Capture the cell that displays the provided text and extract its (x, y) central coordinate. 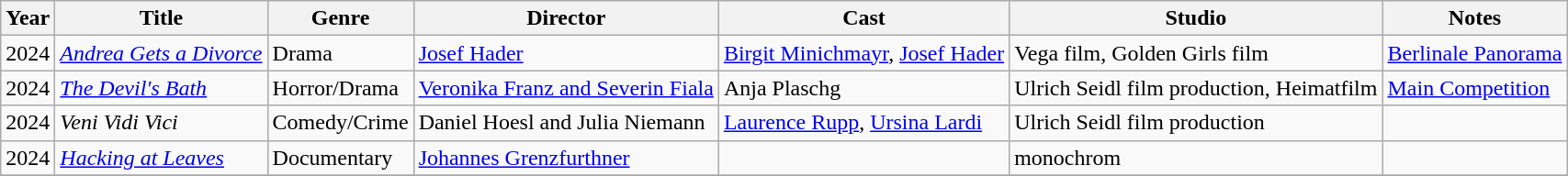
Ulrich Seidl film production (1196, 123)
The Devil's Bath (162, 88)
Year (28, 18)
Director (566, 18)
Cast (863, 18)
Comedy/Crime (340, 123)
Andrea Gets a Divorce (162, 53)
Title (162, 18)
Laurence Rupp, Ursina Lardi (863, 123)
Birgit Minichmayr, Josef Hader (863, 53)
Horror/Drama (340, 88)
Josef Hader (566, 53)
Hacking at Leaves (162, 158)
monochrom (1196, 158)
Veronika Franz and Severin Fiala (566, 88)
Veni Vidi Vici (162, 123)
Vega film, Golden Girls film (1196, 53)
Anja Plaschg (863, 88)
Studio (1196, 18)
Documentary (340, 158)
Notes (1475, 18)
Daniel Hoesl and Julia Niemann (566, 123)
Main Competition (1475, 88)
Berlinale Panorama (1475, 53)
Drama (340, 53)
Ulrich Seidl film production, Heimatfilm (1196, 88)
Johannes Grenzfurthner (566, 158)
Genre (340, 18)
